Locate the cell with the specified text and output its [x, y] center coordinate. 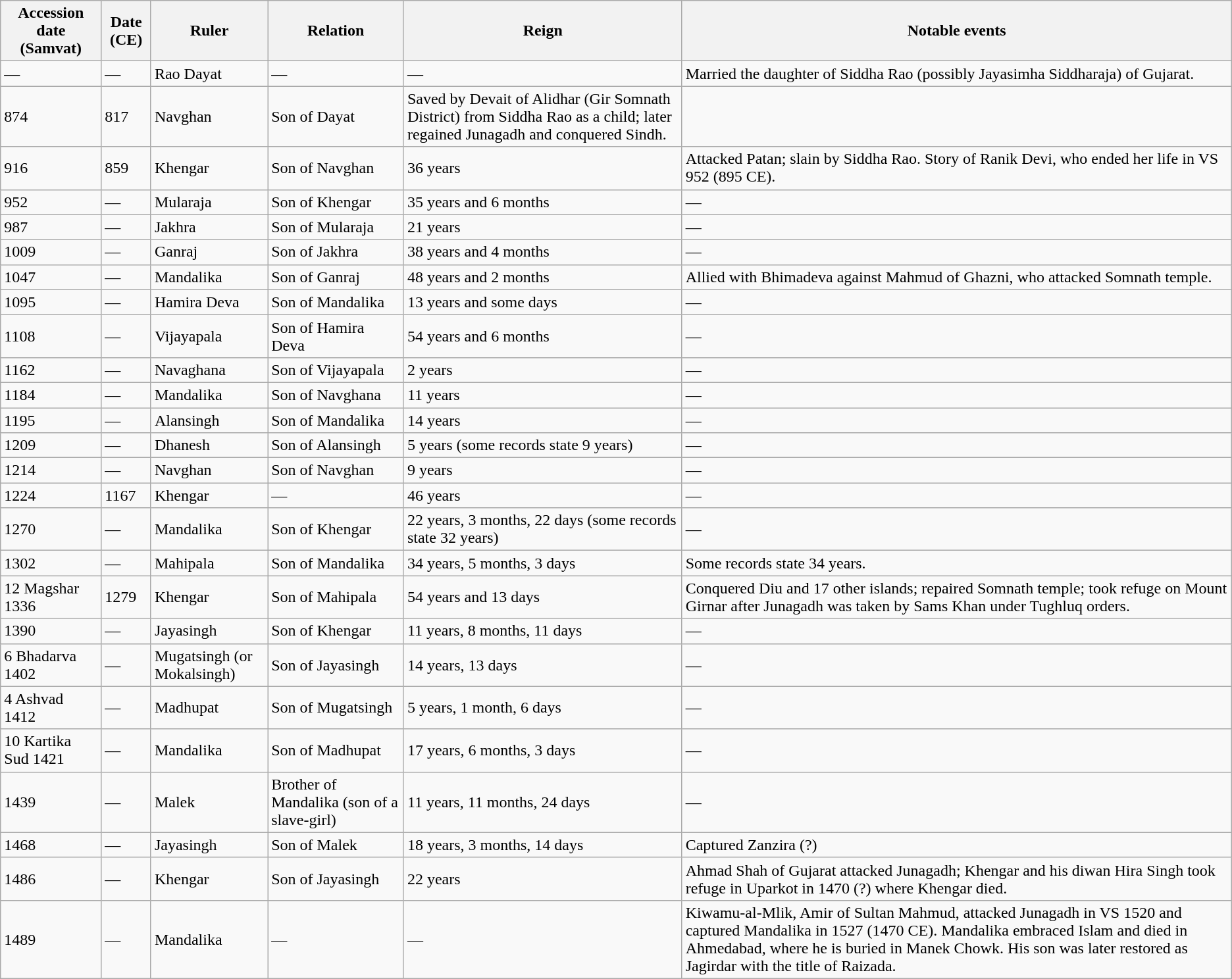
Captured Zanzira (?) [957, 845]
34 years, 5 months, 3 days [542, 563]
Son of Hamira Deva [336, 336]
1279 [126, 597]
13 years and some days [542, 302]
Date (CE) [126, 31]
46 years [542, 495]
1214 [51, 470]
10 Kartika Sud 1421 [51, 750]
Jakhra [209, 227]
Malek [209, 802]
12 Magshar 1336 [51, 597]
54 years and 6 months [542, 336]
5 years, 1 month, 6 days [542, 708]
Allied with Bhimadeva against Mahmud of Ghazni, who attacked Somnath temple. [957, 277]
Son of Mugatsingh [336, 708]
Rao Dayat [209, 74]
Navaghana [209, 370]
Son of Madhupat [336, 750]
Notable events [957, 31]
Madhupat [209, 708]
35 years and 6 months [542, 202]
Son of Jakhra [336, 252]
Accession date (Samvat) [51, 31]
987 [51, 227]
1108 [51, 336]
1209 [51, 445]
Ahmad Shah of Gujarat attacked Junagadh; Khengar and his diwan Hira Singh took refuge in Uparkot in 1470 (?) where Khengar died. [957, 879]
Some records state 34 years. [957, 563]
4 Ashvad 1412 [51, 708]
Son of Navghana [336, 395]
9 years [542, 470]
5 years (some records state 9 years) [542, 445]
Relation [336, 31]
Ganraj [209, 252]
1162 [51, 370]
859 [126, 168]
916 [51, 168]
54 years and 13 days [542, 597]
Mularaja [209, 202]
1167 [126, 495]
817 [126, 116]
14 years [542, 420]
48 years and 2 months [542, 277]
Son of Alansingh [336, 445]
Conquered Diu and 17 other islands; repaired Somnath temple; took refuge on Mount Girnar after Junagadh was taken by Sams Khan under Tughluq orders. [957, 597]
1184 [51, 395]
Dhanesh [209, 445]
11 years, 8 months, 11 days [542, 631]
1095 [51, 302]
14 years, 13 days [542, 665]
1195 [51, 420]
Reign [542, 31]
Son of Vijayapala [336, 370]
Saved by Devait of Alidhar (Gir Somnath District) from Siddha Rao as a child; later regained Junagadh and conquered Sindh. [542, 116]
1486 [51, 879]
22 years, 3 months, 22 days (some records state 32 years) [542, 529]
Mahipala [209, 563]
Son of Mularaja [336, 227]
38 years and 4 months [542, 252]
21 years [542, 227]
11 years [542, 395]
874 [51, 116]
Brother of Mandalika (son of a slave-girl) [336, 802]
Attacked Patan; slain by Siddha Rao. Story of Ranik Devi, who ended her life in VS 952 (895 CE). [957, 168]
2 years [542, 370]
1439 [51, 802]
1489 [51, 940]
1009 [51, 252]
18 years, 3 months, 14 days [542, 845]
1270 [51, 529]
Alansingh [209, 420]
952 [51, 202]
Son of Mahipala [336, 597]
1224 [51, 495]
Son of Dayat [336, 116]
Hamira Deva [209, 302]
36 years [542, 168]
Son of Ganraj [336, 277]
Son of Malek [336, 845]
Ruler [209, 31]
11 years, 11 months, 24 days [542, 802]
1302 [51, 563]
6 Bhadarva 1402 [51, 665]
Married the daughter of Siddha Rao (possibly Jayasimha Siddharaja) of Gujarat. [957, 74]
22 years [542, 879]
1047 [51, 277]
Mugatsingh (or Mokalsingh) [209, 665]
1468 [51, 845]
1390 [51, 631]
17 years, 6 months, 3 days [542, 750]
Vijayapala [209, 336]
